Pinpoint the cell where the given text exists, returning its [X, Y] midpoint coordinate. 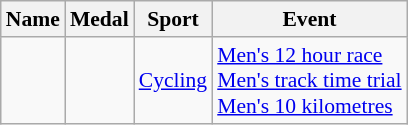
Sport [173, 19]
Medal [100, 19]
Name [33, 19]
Men's 12 hour raceMen's track time trialMen's 10 kilometres [309, 80]
Cycling [173, 80]
Event [309, 19]
